Search for the cell housing the specified text and yield its [x, y] center coordinate. 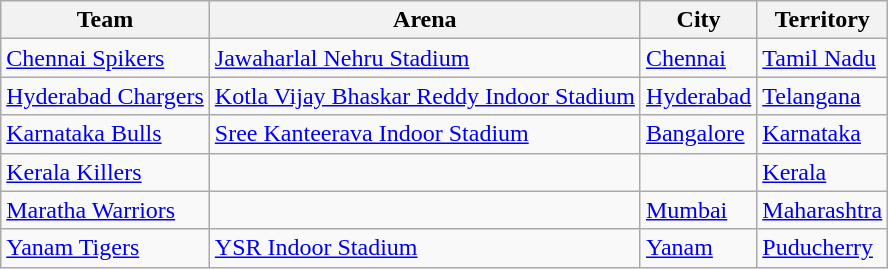
Tamil Nadu [822, 58]
Territory [822, 20]
Hyderabad [698, 96]
Chennai [698, 58]
Maharashtra [822, 210]
Arena [424, 20]
Kerala [822, 172]
Kotla Vijay Bhaskar Reddy Indoor Stadium [424, 96]
Sree Kanteerava Indoor Stadium [424, 134]
Telangana [822, 96]
Kerala Killers [106, 172]
Team [106, 20]
Yanam [698, 248]
Karnataka Bulls [106, 134]
Bangalore [698, 134]
Jawaharlal Nehru Stadium [424, 58]
Chennai Spikers [106, 58]
City [698, 20]
Puducherry [822, 248]
YSR Indoor Stadium [424, 248]
Yanam Tigers [106, 248]
Hyderabad Chargers [106, 96]
Maratha Warriors [106, 210]
Mumbai [698, 210]
Karnataka [822, 134]
